Extract the [X, Y] coordinate from the center of the cell holding the provided text.  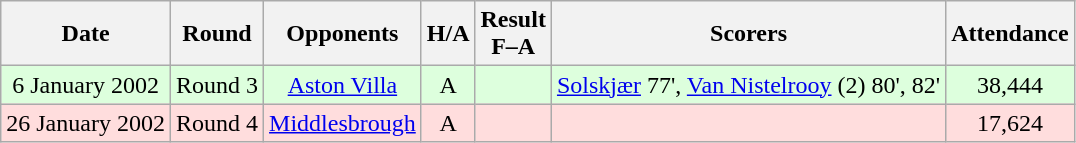
38,444 [1010, 85]
Date [86, 34]
Attendance [1010, 34]
H/A [448, 34]
Middlesbrough [343, 123]
Round 3 [216, 85]
Opponents [343, 34]
26 January 2002 [86, 123]
Round 4 [216, 123]
6 January 2002 [86, 85]
ResultF–A [513, 34]
Round [216, 34]
Aston Villa [343, 85]
17,624 [1010, 123]
Scorers [748, 34]
Solskjær 77', Van Nistelrooy (2) 80', 82' [748, 85]
